From the cell containing the given text, extract its center point as (x, y) coordinate. 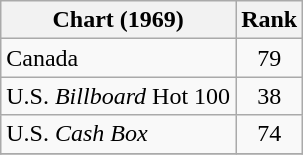
Rank (270, 20)
Canada (118, 58)
Chart (1969) (118, 20)
U.S. Cash Box (118, 134)
74 (270, 134)
U.S. Billboard Hot 100 (118, 96)
38 (270, 96)
79 (270, 58)
